Extract the (x, y) coordinate from the center of the cell holding the provided text.  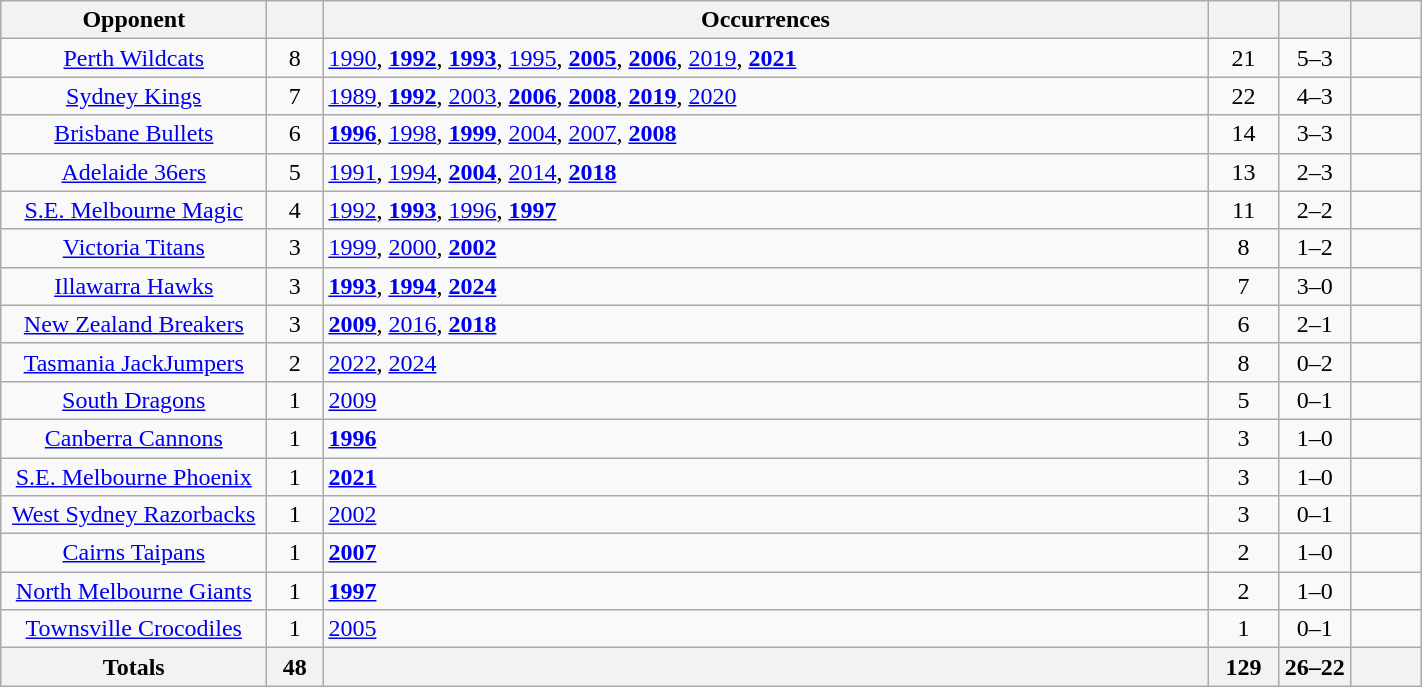
Cairns Taipans (134, 553)
Occurrences (766, 20)
48 (295, 667)
1993, 1994, 2024 (766, 286)
Victoria Titans (134, 248)
2009 (766, 400)
S.E. Melbourne Phoenix (134, 477)
4 (295, 210)
Perth Wildcats (134, 58)
1992, 1993, 1996, 1997 (766, 210)
1999, 2000, 2002 (766, 248)
1989, 1992, 2003, 2006, 2008, 2019, 2020 (766, 96)
1991, 1994, 2004, 2014, 2018 (766, 172)
Canberra Cannons (134, 438)
2007 (766, 553)
22 (1244, 96)
S.E. Melbourne Magic (134, 210)
2005 (766, 629)
5–3 (1314, 58)
Tasmania JackJumpers (134, 362)
New Zealand Breakers (134, 324)
13 (1244, 172)
3–0 (1314, 286)
14 (1244, 134)
1990, 1992, 1993, 1995, 2005, 2006, 2019, 2021 (766, 58)
Brisbane Bullets (134, 134)
0–2 (1314, 362)
1996, 1998, 1999, 2004, 2007, 2008 (766, 134)
129 (1244, 667)
21 (1244, 58)
South Dragons (134, 400)
26–22 (1314, 667)
Sydney Kings (134, 96)
Totals (134, 667)
2021 (766, 477)
3–3 (1314, 134)
2022, 2024 (766, 362)
1996 (766, 438)
2–1 (1314, 324)
4–3 (1314, 96)
Opponent (134, 20)
2–3 (1314, 172)
2–2 (1314, 210)
Townsville Crocodiles (134, 629)
Illawarra Hawks (134, 286)
North Melbourne Giants (134, 591)
Adelaide 36ers (134, 172)
West Sydney Razorbacks (134, 515)
1–2 (1314, 248)
2002 (766, 515)
2009, 2016, 2018 (766, 324)
1997 (766, 591)
11 (1244, 210)
